Find where the given text appears and provide that cell's center as (X, Y) coordinate. 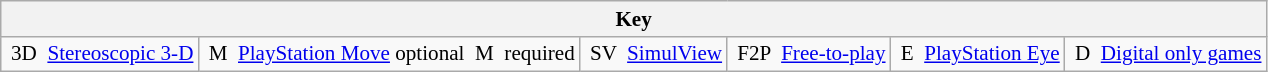
F2P Free-to-play (808, 54)
D Digital only games (1166, 54)
M PlayStation Move optional M required (388, 54)
E PlayStation Eye (977, 54)
SV SimulView (654, 54)
3D Stereoscopic 3-D (100, 54)
Key (634, 18)
